Return the [x, y] coordinate for the center point of the cell that contains the specified text.  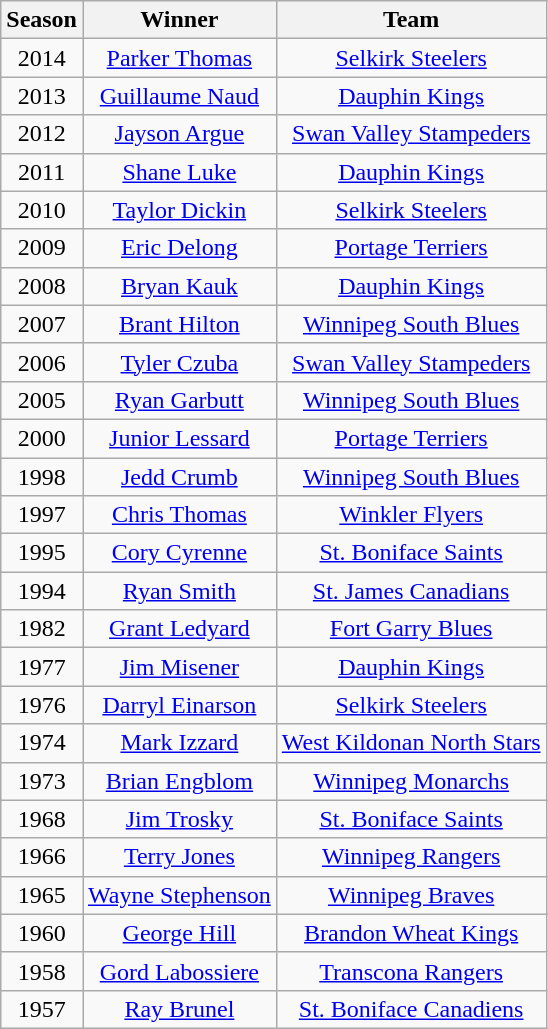
Cory Cyrenne [179, 553]
Jedd Crumb [179, 477]
Jim Misener [179, 667]
2012 [42, 134]
Winnipeg Rangers [411, 857]
Brian Engblom [179, 781]
1968 [42, 819]
Winkler Flyers [411, 515]
2011 [42, 172]
Fort Garry Blues [411, 629]
2007 [42, 324]
Wayne Stephenson [179, 895]
1994 [42, 591]
2005 [42, 400]
Winnipeg Monarchs [411, 781]
1998 [42, 477]
Tyler Czuba [179, 362]
Guillaume Naud [179, 96]
1965 [42, 895]
2006 [42, 362]
Ray Brunel [179, 1009]
2010 [42, 210]
West Kildonan North Stars [411, 743]
2008 [42, 286]
Chris Thomas [179, 515]
Grant Ledyard [179, 629]
1973 [42, 781]
Transcona Rangers [411, 971]
Junior Lessard [179, 438]
1957 [42, 1009]
1995 [42, 553]
1976 [42, 705]
1960 [42, 933]
2000 [42, 438]
Winner [179, 20]
1997 [42, 515]
Darryl Einarson [179, 705]
Winnipeg Braves [411, 895]
1977 [42, 667]
1958 [42, 971]
Bryan Kauk [179, 286]
Jayson Argue [179, 134]
Season [42, 20]
George Hill [179, 933]
Ryan Garbutt [179, 400]
Shane Luke [179, 172]
2014 [42, 58]
Taylor Dickin [179, 210]
Team [411, 20]
Terry Jones [179, 857]
Parker Thomas [179, 58]
St. Boniface Canadiens [411, 1009]
Brandon Wheat Kings [411, 933]
2013 [42, 96]
Brant Hilton [179, 324]
1974 [42, 743]
Jim Trosky [179, 819]
2009 [42, 248]
Eric Delong [179, 248]
Gord Labossiere [179, 971]
Ryan Smith [179, 591]
Mark Izzard [179, 743]
1966 [42, 857]
1982 [42, 629]
St. James Canadians [411, 591]
